Return the (x, y) coordinate for the center point of the cell that contains the specified text.  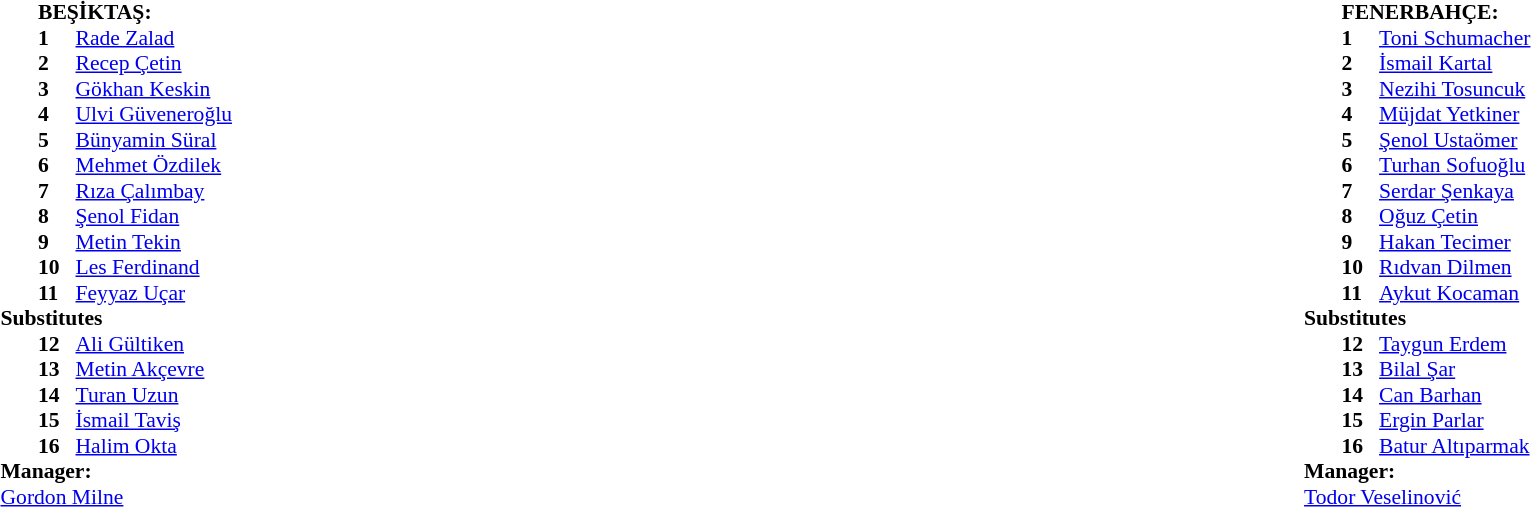
Feyyaz Uçar (154, 293)
Taygun Erdem (1454, 344)
Turan Uzun (154, 395)
FENERBAHÇE: (1436, 13)
Oğuz Çetin (1454, 217)
Rıdvan Dilmen (1454, 267)
Toni Schumacher (1454, 38)
Ergin Parlar (1454, 421)
Metin Tekin (154, 242)
Hakan Tecimer (1454, 242)
Nezihi Tosuncuk (1454, 89)
Ulvi Güveneroğlu (154, 115)
BEŞİKTAŞ: (135, 13)
Aykut Kocaman (1454, 293)
Batur Altıparmak (1454, 446)
Müjdat Yetkiner (1454, 115)
Mehmet Özdilek (154, 165)
Serdar Şenkaya (1454, 191)
Turhan Sofuoğlu (1454, 165)
Les Ferdinand (154, 267)
Rıza Çalımbay (154, 191)
Şenol Fidan (154, 217)
Bilal Şar (1454, 369)
Can Barhan (1454, 395)
Recep Çetin (154, 63)
İsmail Kartal (1454, 63)
Bünyamin Süral (154, 140)
Şenol Ustaömer (1454, 140)
Gökhan Keskin (154, 89)
Halim Okta (154, 446)
Ali Gültiken (154, 344)
Metin Akçevre (154, 369)
İsmail Taviş (154, 421)
Rade Zalad (154, 38)
